For the text-containing cell, return its midpoint in [X, Y] coordinate format. 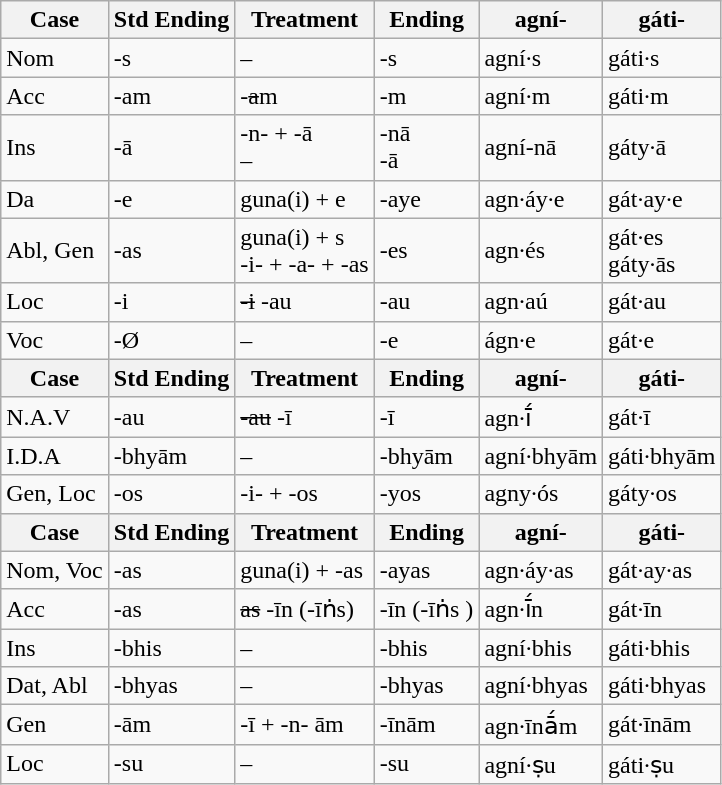
Gen, Loc [55, 494]
agn·áy·e [541, 199]
-ī [426, 417]
-īnām [426, 725]
-nā -ā [426, 148]
I.D.A [55, 456]
gáti·bhis [662, 648]
-ā [171, 148]
agn·ī́n [541, 609]
-es [426, 250]
agní·bhis [541, 648]
agní·bhyas [541, 686]
-ām [171, 725]
gát·ay·e [662, 199]
gát·īnām [662, 725]
agní·s [541, 58]
gát·ay·as [662, 570]
gát·es gáty·ās [662, 250]
-m [426, 96]
-īn (-īṅs ) [426, 609]
gáti·bhyas [662, 686]
-ayas [426, 570]
Dat, Abl [55, 686]
agn·īnā́m [541, 725]
Nom, Voc [55, 570]
gát·ī [662, 417]
gáti·bhyām [662, 456]
agní·ṣu [541, 764]
Da [55, 199]
-au -ī [304, 417]
-Ø [171, 340]
-i- + -os [304, 494]
guna(i) + e [304, 199]
-yos [426, 494]
-i -au [304, 302]
gát·īn [662, 609]
gáti·m [662, 96]
agny·ós [541, 494]
as -īn (-īṅs) [304, 609]
agní-nā [541, 148]
gáty·ā [662, 148]
guna(i) + -as [304, 570]
Abl, Gen [55, 250]
-ī + -n- ām [304, 725]
gát·au [662, 302]
-n- + -ā – [304, 148]
-i [171, 302]
Nom [55, 58]
ágn·e [541, 340]
N.A.V [55, 417]
-os [171, 494]
agn·és [541, 250]
agní·bhyām [541, 456]
agní·m [541, 96]
guna(i) + s -i- + -a- + -as [304, 250]
gáti·s [662, 58]
gáty·os [662, 494]
gáti·ṣu [662, 764]
agn·ī́ [541, 417]
agn·aú [541, 302]
gát·e [662, 340]
Gen [55, 725]
agn·áy·as [541, 570]
Voc [55, 340]
-aye [426, 199]
